Provide the (X, Y) coordinate of the cell's center where the given text is located.  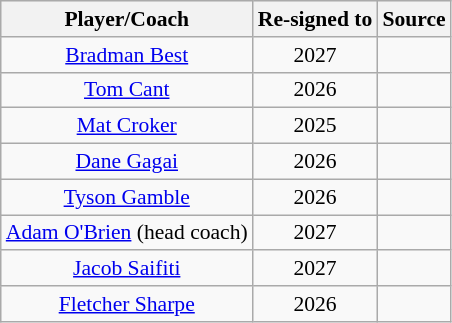
Fletcher Sharpe (127, 304)
Adam O'Brien (head coach) (127, 233)
2025 (316, 126)
Bradman Best (127, 55)
Mat Croker (127, 126)
Re-signed to (316, 19)
Jacob Saifiti (127, 269)
Tom Cant (127, 90)
Source (414, 19)
Tyson Gamble (127, 197)
Dane Gagai (127, 162)
Player/Coach (127, 19)
